Provide the (x, y) coordinate of the cell's center where the given text is located.  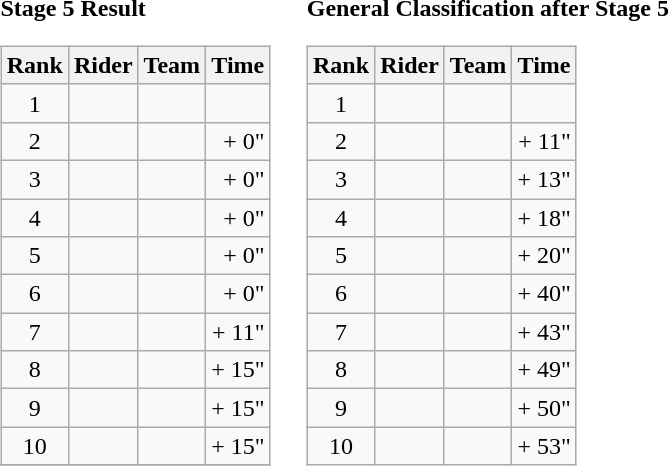
+ 40" (544, 294)
+ 18" (544, 217)
+ 43" (544, 332)
+ 13" (544, 179)
+ 20" (544, 256)
+ 49" (544, 370)
+ 50" (544, 408)
+ 53" (544, 446)
